Find where the given text appears and provide that cell's center as (x, y) coordinate. 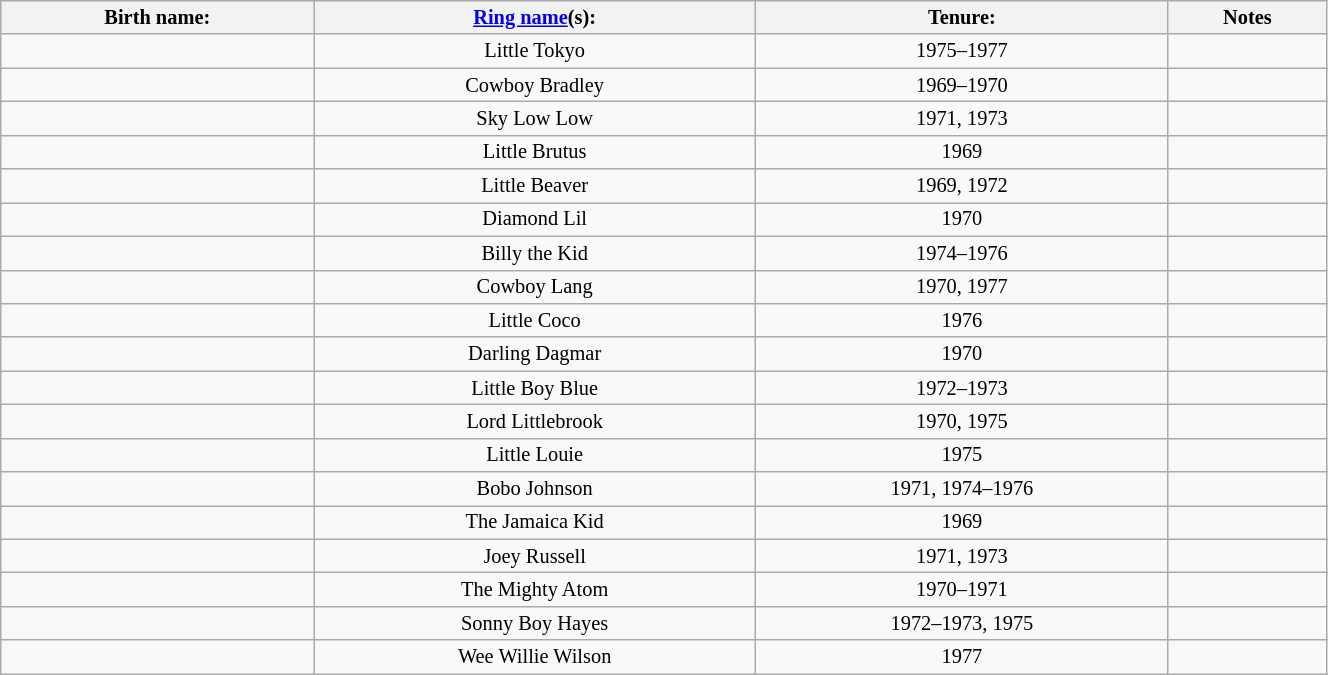
Little Coco (535, 320)
Little Boy Blue (535, 388)
1971, 1974–1976 (962, 489)
Little Brutus (535, 152)
Diamond Lil (535, 219)
1975–1977 (962, 51)
The Jamaica Kid (535, 522)
Billy the Kid (535, 253)
The Mighty Atom (535, 589)
Bobo Johnson (535, 489)
Wee Willie Wilson (535, 657)
Little Louie (535, 455)
Darling Dagmar (535, 354)
1975 (962, 455)
Little Tokyo (535, 51)
Notes (1247, 17)
Cowboy Bradley (535, 85)
1976 (962, 320)
1972–1973, 1975 (962, 623)
1970, 1977 (962, 287)
Sky Low Low (535, 118)
Little Beaver (535, 186)
Sonny Boy Hayes (535, 623)
Tenure: (962, 17)
1972–1973 (962, 388)
1977 (962, 657)
1969–1970 (962, 85)
1970–1971 (962, 589)
1969, 1972 (962, 186)
Cowboy Lang (535, 287)
1974–1976 (962, 253)
1970, 1975 (962, 421)
Ring name(s): (535, 17)
Lord Littlebrook (535, 421)
Joey Russell (535, 556)
Birth name: (158, 17)
